Search for the cell housing the specified text and yield its (X, Y) center coordinate. 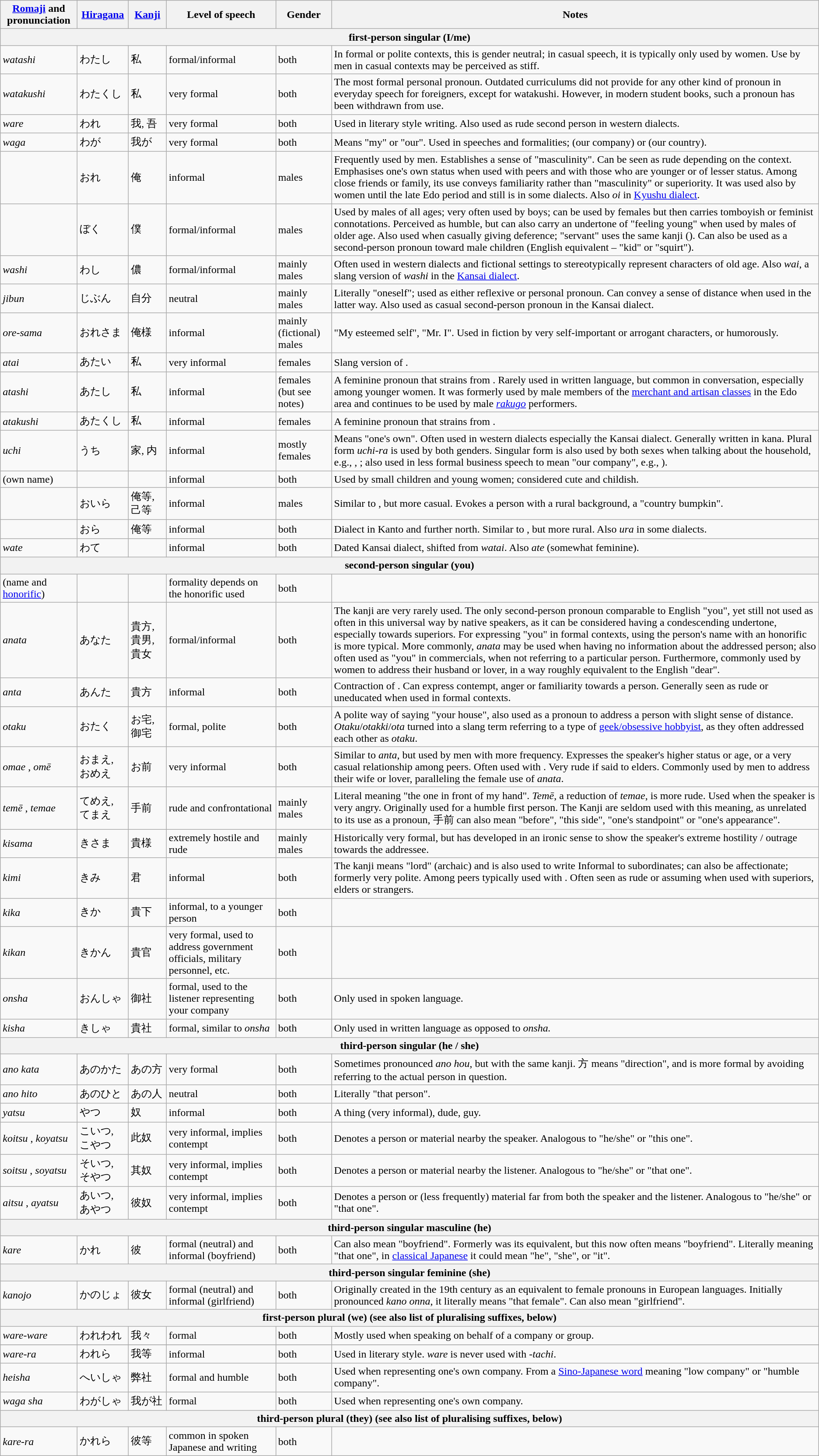
ware-ra (39, 1354)
貴社 (148, 1028)
わし (102, 270)
anata (39, 640)
おれ (102, 178)
mainly (fictional) males (304, 333)
俺等, 己等 (148, 504)
かれ (102, 1250)
こいつ, こやつ (102, 1138)
"My esteemed self", "Mr. I". Used in fiction by very self-important or arrogant characters, or humorously. (575, 333)
わて (102, 548)
Kanji (148, 15)
informal, to a younger person (221, 912)
貴方 (148, 692)
third-person plural (they) (see also list of pluralising suffixes, below) (409, 1419)
あたし (102, 392)
soitsu , soyatsu (39, 1171)
Mostly used when speaking on behalf of a company or group. (575, 1336)
koitsu , koyatsu (39, 1138)
waga (39, 143)
きさま (102, 844)
ware-ware (39, 1336)
watashi (39, 60)
われら (102, 1354)
Slang version of . (575, 362)
kikan (39, 952)
Denotes a person or material nearby the speaker. Analogous to "he/she" or "this one". (575, 1138)
waga sha (39, 1401)
A thing (very informal), dude, guy. (575, 1112)
Only used in spoken language. (575, 999)
kare-ra (39, 1442)
我が社 (148, 1401)
onsha (39, 999)
あのひと (102, 1094)
Historically very formal, but has developed in an ironic sense to show the speaker's extreme hostility / outrage towards the addressee. (575, 844)
やつ (102, 1112)
Used in literary style writing. Also used as rude second person in western dialects. (575, 123)
third-person singular masculine (he) (409, 1228)
おれさま (102, 333)
wate (39, 548)
A feminine pronoun that strains from . (575, 421)
Gender (304, 15)
あの人 (148, 1094)
僕 (148, 229)
彼女 (148, 1295)
first-person plural (we) (see also list of pluralising suffixes, below) (409, 1318)
third-person singular feminine (she) (409, 1273)
kare (39, 1250)
われわれ (102, 1336)
Romaji and pronunciation (39, 15)
omae , omē (39, 767)
俺 (148, 178)
弊社 (148, 1378)
へいしゃ (102, 1378)
我等 (148, 1354)
あのかた (102, 1070)
おら (102, 530)
third-person singular (he / she) (409, 1046)
自分 (148, 298)
heisha (39, 1378)
kisha (39, 1028)
Notes (575, 15)
kimi (39, 878)
(name and honorific) (39, 588)
ware (39, 123)
家, 内 (148, 451)
手前 (148, 808)
わたし (102, 60)
貴方, 貴男, 貴女 (148, 640)
Only used in written language as opposed to onsha. (575, 1028)
Used when representing one's own company. (575, 1401)
Contraction of . Can express contempt, anger or familiarity towards a person. Generally seen as rude or uneducated when used in formal contexts. (575, 692)
あんた (102, 692)
yatsu (39, 1112)
Means "my" or "our". Used in speeches and formalities; (our company) or (our country). (575, 143)
俺等 (148, 530)
(own name) (39, 479)
きしゃ (102, 1028)
あの方 (148, 1070)
formal, polite (221, 726)
かのじょ (102, 1295)
anta (39, 692)
御社 (148, 999)
おまえ,おめえ (102, 767)
われ (102, 123)
Level of speech (221, 15)
females (but see notes) (304, 392)
おんしゃ (102, 999)
わがしゃ (102, 1401)
彼等 (148, 1442)
かれら (102, 1442)
kisama (39, 844)
kika (39, 912)
aitsu , ayatsu (39, 1203)
formal (neutral) and informal (girlfriend) (221, 1295)
ore-sama (39, 333)
きかん (102, 952)
貴官 (148, 952)
Dated Kansai dialect, shifted from watai. Also ate (somewhat feminine). (575, 548)
お前 (148, 767)
Used in literary style. ware is never used with -tachi. (575, 1354)
ano hito (39, 1094)
じぶん (102, 298)
君 (148, 878)
common in spoken Japanese and writing (221, 1442)
此奴 (148, 1138)
わたくし (102, 94)
あいつ, あやつ (102, 1203)
mostly females (304, 451)
very formal, used to address government officials, military personnel, etc. (221, 952)
Denotes a person or (less frequently) material far from both the speaker and the listener. Analogous to "he/she" or "that one". (575, 1203)
儂 (148, 270)
我々 (148, 1336)
formal and humble (221, 1378)
atashi (39, 392)
Used by small children and young women; considered cute and childish. (575, 479)
貴下 (148, 912)
ぼく (102, 229)
きか (102, 912)
Similar to , but more casual. Evokes a person with a rural background, a "country bumpkin". (575, 504)
そいつ, そやつ (102, 1171)
jibun (39, 298)
otaku (39, 726)
ano kata (39, 1070)
あたい (102, 362)
我が (148, 143)
formal (neutral) and informal (boyfriend) (221, 1250)
うち (102, 451)
おいら (102, 504)
Hiragana (102, 15)
俺様 (148, 333)
お宅, 御宅 (148, 726)
我, 吾 (148, 123)
uchi (39, 451)
彼奴 (148, 1203)
其奴 (148, 1171)
kanojo (39, 1295)
watakushi (39, 94)
extremely hostile and rude (221, 844)
わが (102, 143)
彼 (148, 1250)
formal, used to the listener representing your company (221, 999)
first-person singular (I/me) (409, 37)
Used when representing one's own company. From a Sino-Japanese word meaning "low company" or "humble company". (575, 1378)
atai (39, 362)
貴様 (148, 844)
rude and confrontational (221, 808)
formal, similar to onsha (221, 1028)
atakushi (39, 421)
奴 (148, 1112)
Dialect in Kanto and further north. Similar to , but more rural. Also ura in some dialects. (575, 530)
あなた (102, 640)
てめえ,てまえ (102, 808)
temē , temae (39, 808)
formality depends on the honorific used (221, 588)
Denotes a person or material nearby the listener. Analogous to "he/she" or "that one". (575, 1171)
おたく (102, 726)
あたくし (102, 421)
second-person singular (you) (409, 565)
きみ (102, 878)
washi (39, 270)
Literally "that person". (575, 1094)
